Return the (X, Y) coordinate for the center point of the cell that contains the specified text.  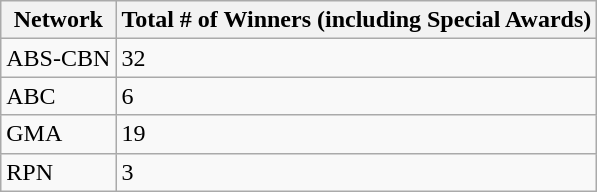
3 (356, 172)
Total # of Winners (including Special Awards) (356, 20)
Network (58, 20)
RPN (58, 172)
GMA (58, 134)
32 (356, 58)
ABC (58, 96)
ABS-CBN (58, 58)
6 (356, 96)
19 (356, 134)
